Return the (X, Y) coordinate for the center point of the cell that contains the specified text.  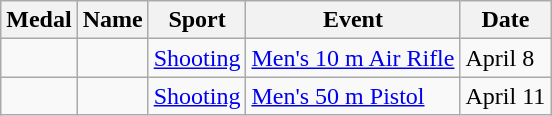
Sport (197, 20)
Date (506, 20)
Medal (39, 20)
April 11 (506, 96)
Event (353, 20)
Men's 10 m Air Rifle (353, 58)
April 8 (506, 58)
Men's 50 m Pistol (353, 96)
Name (112, 20)
